Find where the given text appears and provide that cell's center as [X, Y] coordinate. 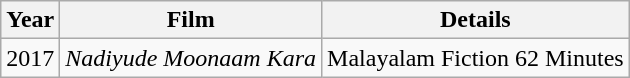
Details [476, 20]
Year [30, 20]
Malayalam Fiction 62 Minutes [476, 58]
Film [191, 20]
Nadiyude Moonaam Kara [191, 58]
2017 [30, 58]
